Extract the (X, Y) coordinate from the center of the cell holding the provided text.  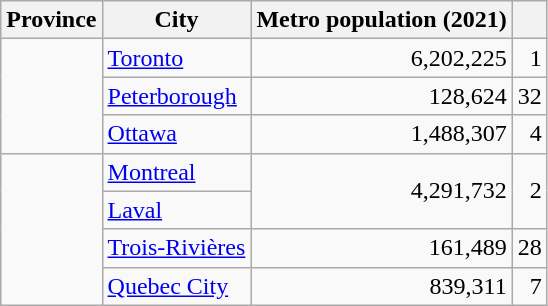
Metro population (2021) (382, 20)
Province (52, 20)
28 (530, 248)
Trois-Rivières (176, 248)
32 (530, 96)
Montreal (176, 172)
161,489 (382, 248)
4,291,732 (382, 191)
2 (530, 191)
Toronto (176, 58)
4 (530, 134)
128,624 (382, 96)
Peterborough (176, 96)
7 (530, 286)
Quebec City (176, 286)
1 (530, 58)
839,311 (382, 286)
Ottawa (176, 134)
1,488,307 (382, 134)
City (176, 20)
6,202,225 (382, 58)
Laval (176, 210)
